Extract the [X, Y] coordinate from the center of the cell holding the provided text.  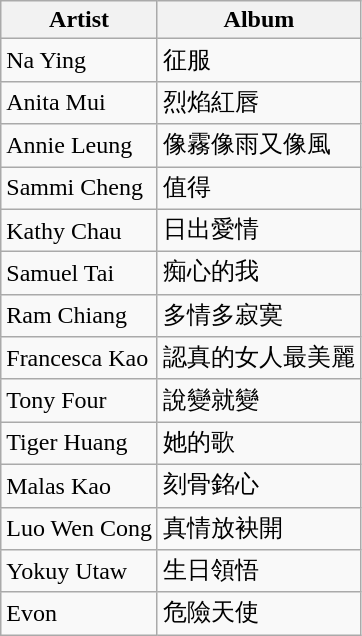
Anita Mui [80, 102]
Yokuy Utaw [80, 572]
Kathy Chau [80, 230]
說變就變 [258, 400]
認真的女人最美麗 [258, 358]
像霧像雨又像風 [258, 146]
值得 [258, 188]
Luo Wen Cong [80, 528]
真情放袂開 [258, 528]
Na Ying [80, 60]
Tiger Huang [80, 444]
Album [258, 20]
多情多寂寞 [258, 316]
刻骨銘心 [258, 486]
痴心的我 [258, 274]
征服 [258, 60]
Sammi Cheng [80, 188]
Artist [80, 20]
生日領悟 [258, 572]
日出愛情 [258, 230]
Malas Kao [80, 486]
危險天使 [258, 614]
Samuel Tai [80, 274]
Ram Chiang [80, 316]
Annie Leung [80, 146]
烈焰紅唇 [258, 102]
她的歌 [258, 444]
Tony Four [80, 400]
Francesca Kao [80, 358]
Evon [80, 614]
